Return (x, y) of the center of cell containing provided text 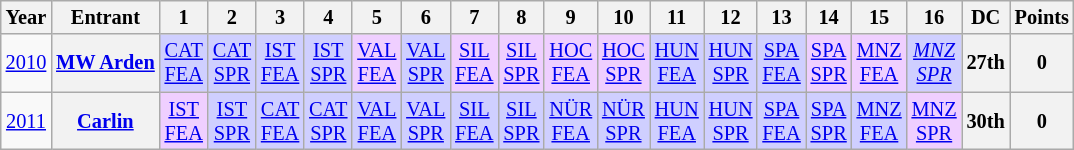
3 (280, 17)
2011 (26, 121)
NÜRSPR (624, 121)
Year (26, 17)
8 (521, 17)
HOCSPR (624, 63)
2 (232, 17)
9 (570, 17)
Carlin (105, 121)
27th (986, 63)
11 (677, 17)
2010 (26, 63)
1 (184, 17)
DC (986, 17)
10 (624, 17)
4 (328, 17)
7 (474, 17)
6 (426, 17)
Entrant (105, 17)
30th (986, 121)
MW Arden (105, 63)
HOCFEA (570, 63)
12 (731, 17)
15 (880, 17)
NÜRFEA (570, 121)
5 (376, 17)
16 (934, 17)
13 (781, 17)
14 (829, 17)
Points (1042, 17)
